Pinpoint the cell where the given text exists, returning its [x, y] midpoint coordinate. 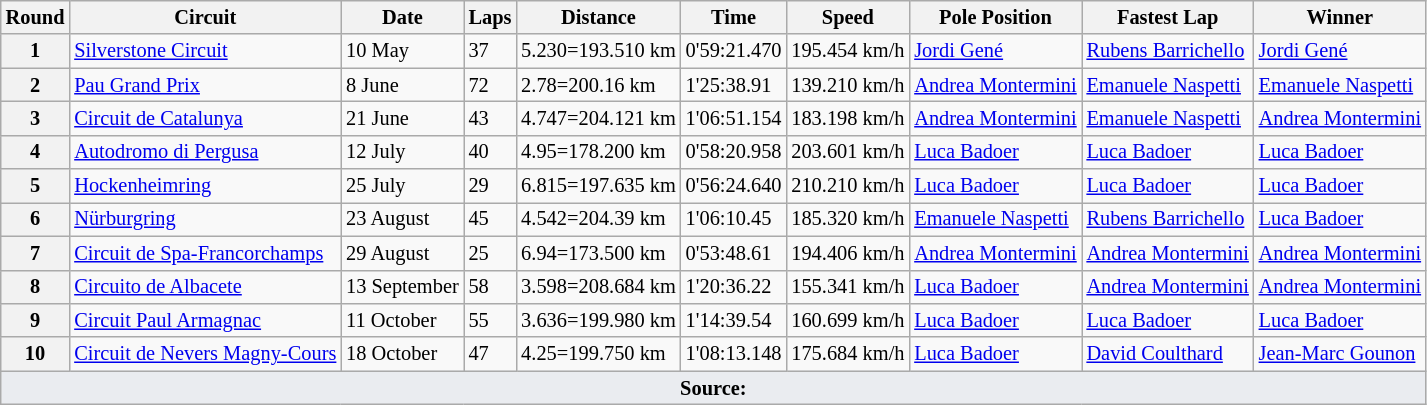
Speed [848, 17]
Circuito de Albacete [205, 287]
10 [36, 354]
6.815=197.635 km [598, 186]
Pau Grand Prix [205, 85]
Winner [1340, 17]
6 [36, 219]
Circuit de Nevers Magny-Cours [205, 354]
Circuit de Spa-Francorchamps [205, 253]
29 [490, 186]
1'06:51.154 [734, 118]
4 [36, 152]
0'58:20.958 [734, 152]
43 [490, 118]
8 June [402, 85]
Laps [490, 17]
Pole Position [995, 17]
Time [734, 17]
160.699 km/h [848, 320]
194.406 km/h [848, 253]
3 [36, 118]
4.95=178.200 km [598, 152]
1'08:13.148 [734, 354]
4.25=199.750 km [598, 354]
13 September [402, 287]
Hockenheimring [205, 186]
8 [36, 287]
21 June [402, 118]
0'59:21.470 [734, 51]
Fastest Lap [1168, 17]
Source: [714, 388]
1'06:10.45 [734, 219]
Autodromo di Pergusa [205, 152]
5 [36, 186]
55 [490, 320]
18 October [402, 354]
40 [490, 152]
Circuit [205, 17]
Round [36, 17]
2 [36, 85]
David Coulthard [1168, 354]
203.601 km/h [848, 152]
10 May [402, 51]
12 July [402, 152]
7 [36, 253]
23 August [402, 219]
3.598=208.684 km [598, 287]
3.636=199.980 km [598, 320]
Jean-Marc Gounon [1340, 354]
0'56:24.640 [734, 186]
183.198 km/h [848, 118]
1 [36, 51]
0'53:48.61 [734, 253]
58 [490, 287]
47 [490, 354]
139.210 km/h [848, 85]
Distance [598, 17]
4.747=204.121 km [598, 118]
11 October [402, 320]
72 [490, 85]
Circuit Paul Armagnac [205, 320]
1'14:39.54 [734, 320]
25 [490, 253]
1'20:36.22 [734, 287]
185.320 km/h [848, 219]
9 [36, 320]
195.454 km/h [848, 51]
2.78=200.16 km [598, 85]
6.94=173.500 km [598, 253]
1'25:38.91 [734, 85]
45 [490, 219]
210.210 km/h [848, 186]
4.542=204.39 km [598, 219]
155.341 km/h [848, 287]
25 July [402, 186]
5.230=193.510 km [598, 51]
37 [490, 51]
175.684 km/h [848, 354]
29 August [402, 253]
Circuit de Catalunya [205, 118]
Date [402, 17]
Silverstone Circuit [205, 51]
Nürburgring [205, 219]
